Locate the cell with the specified text and output its [X, Y] center coordinate. 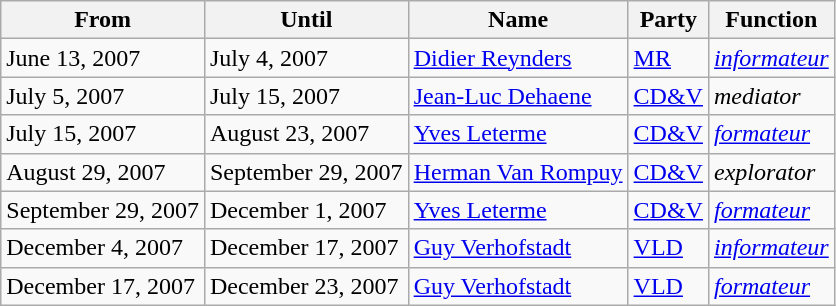
explorator [771, 172]
July 4, 2007 [306, 58]
August 29, 2007 [103, 172]
December 23, 2007 [306, 286]
Function [771, 20]
June 13, 2007 [103, 58]
From [103, 20]
Herman Van Rompuy [518, 172]
Party [668, 20]
December 4, 2007 [103, 248]
Didier Reynders [518, 58]
Until [306, 20]
mediator [771, 96]
July 5, 2007 [103, 96]
August 23, 2007 [306, 134]
Name [518, 20]
Jean-Luc Dehaene [518, 96]
December 1, 2007 [306, 210]
MR [668, 58]
